Identify which cell holds the provided text, then report its (X, Y) central coordinate. 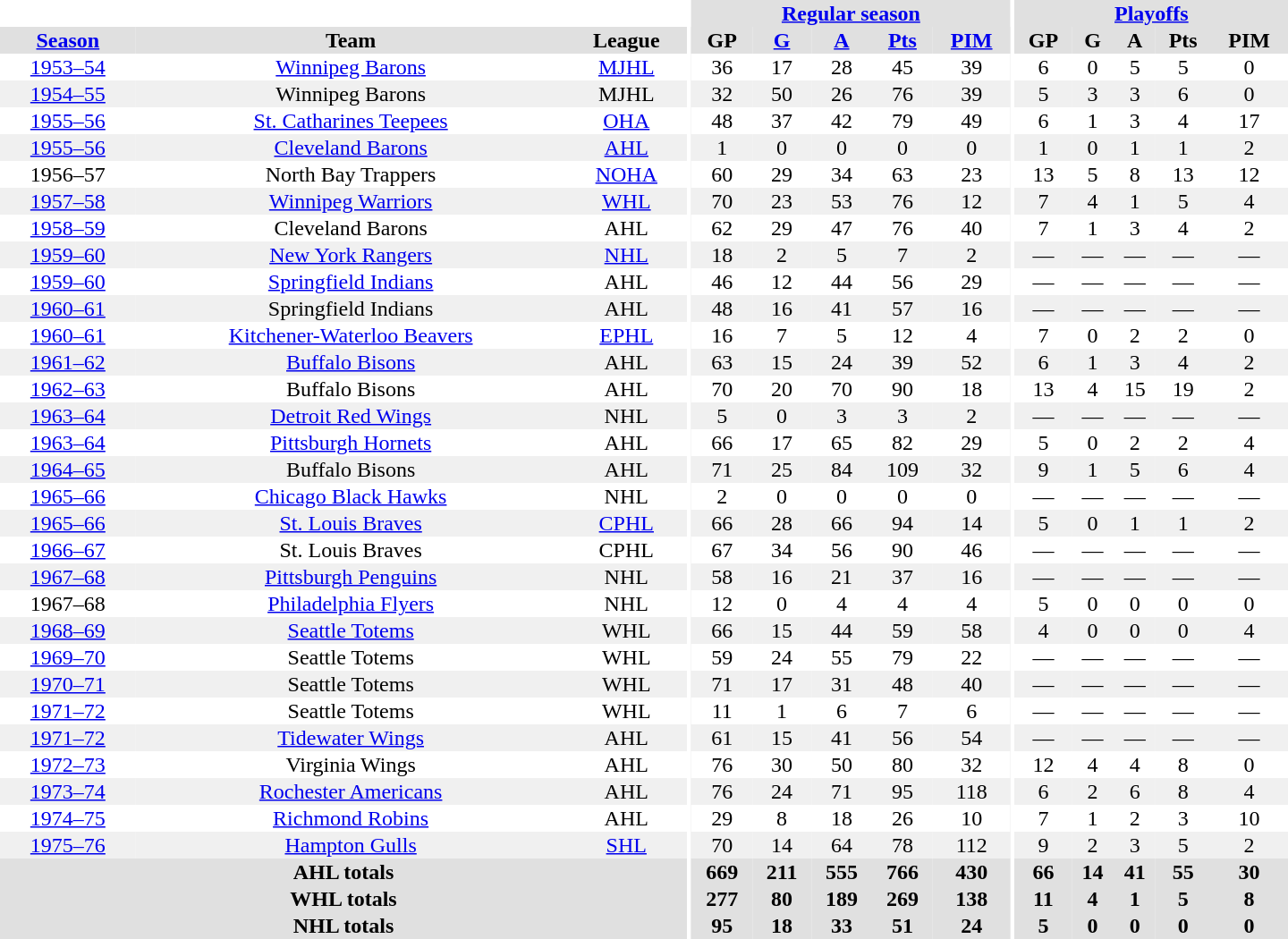
47 (842, 228)
555 (842, 872)
1966–67 (68, 550)
1954–55 (68, 94)
20 (782, 389)
62 (722, 228)
SHL (626, 845)
31 (842, 684)
1958–59 (68, 228)
52 (971, 362)
WHL totals (343, 899)
New York Rangers (351, 255)
57 (902, 309)
AHL totals (343, 872)
OHA (626, 121)
1975–76 (68, 845)
1973–74 (68, 791)
82 (902, 443)
430 (971, 872)
North Bay Trappers (351, 174)
211 (782, 872)
45 (902, 67)
Rochester Americans (351, 791)
1956–57 (68, 174)
1964–65 (68, 469)
1970–71 (68, 684)
269 (902, 899)
78 (902, 845)
Winnipeg Warriors (351, 201)
60 (722, 174)
138 (971, 899)
112 (971, 845)
Hampton Gulls (351, 845)
67 (722, 550)
1962–63 (68, 389)
49 (971, 121)
NOHA (626, 174)
36 (722, 67)
54 (971, 738)
51 (902, 926)
1953–54 (68, 67)
19 (1182, 389)
189 (842, 899)
1974–75 (68, 818)
277 (722, 899)
42 (842, 121)
NHL totals (343, 926)
Tidewater Wings (351, 738)
21 (842, 577)
Team (351, 40)
22 (971, 657)
1972–73 (68, 765)
33 (842, 926)
118 (971, 791)
94 (902, 523)
St. Catharines Teepees (351, 121)
84 (842, 469)
53 (842, 201)
Richmond Robins (351, 818)
Kitchener-Waterloo Beavers (351, 335)
Regular season (851, 13)
61 (722, 738)
1961–62 (68, 362)
Season (68, 40)
109 (902, 469)
25 (782, 469)
Playoffs (1152, 13)
766 (902, 872)
1968–69 (68, 630)
64 (842, 845)
669 (722, 872)
1957–58 (68, 201)
League (626, 40)
1969–70 (68, 657)
65 (842, 443)
Chicago Black Hawks (351, 496)
Virginia Wings (351, 765)
Pittsburgh Hornets (351, 443)
Detroit Red Wings (351, 416)
EPHL (626, 335)
Philadelphia Flyers (351, 604)
Pittsburgh Penguins (351, 577)
